Return [x, y] of the center of cell containing provided text 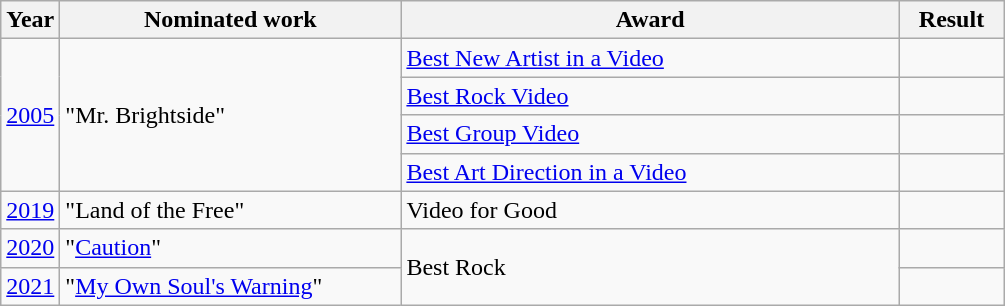
Best Art Direction in a Video [650, 172]
Year [30, 20]
Result [951, 20]
"Mr. Brightside" [230, 115]
2020 [30, 248]
"Land of the Free" [230, 210]
2005 [30, 115]
2021 [30, 286]
Award [650, 20]
"Caution" [230, 248]
2019 [30, 210]
"My Own Soul's Warning" [230, 286]
Best Group Video [650, 134]
Best Rock Video [650, 96]
Best Rock [650, 267]
Video for Good [650, 210]
Nominated work [230, 20]
Best New Artist in a Video [650, 58]
